Identify which cell holds the provided text, then report its [x, y] central coordinate. 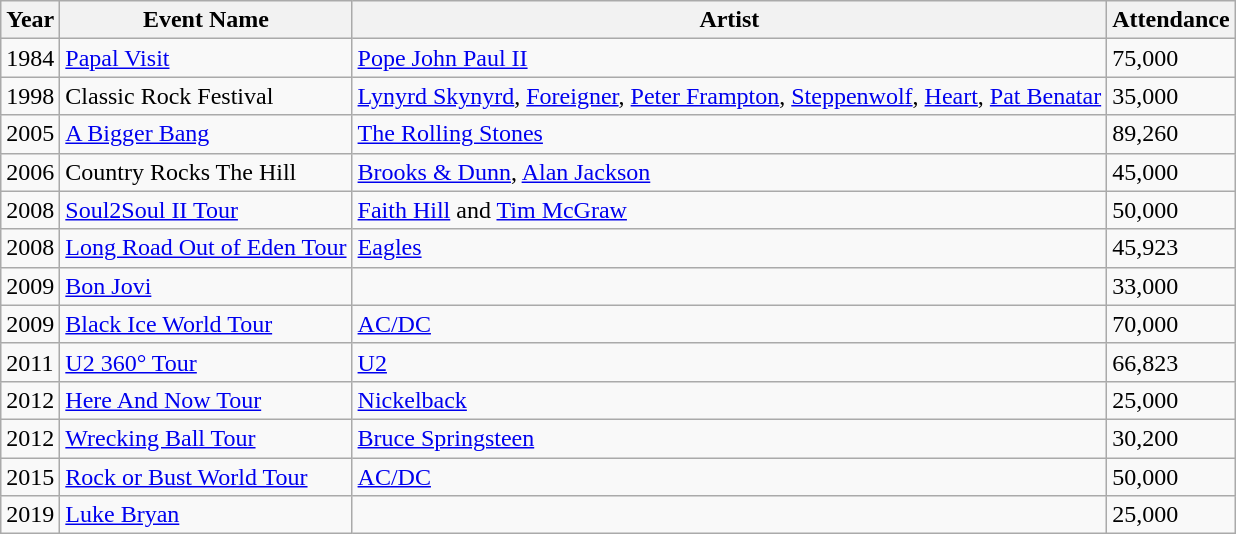
75,000 [1171, 58]
Luke Bryan [206, 515]
Classic Rock Festival [206, 96]
Event Name [206, 20]
Pope John Paul II [730, 58]
70,000 [1171, 324]
U2 [730, 362]
Eagles [730, 248]
33,000 [1171, 286]
45,000 [1171, 172]
Country Rocks The Hill [206, 172]
Long Road Out of Eden Tour [206, 248]
35,000 [1171, 96]
1998 [30, 96]
Bon Jovi [206, 286]
Attendance [1171, 20]
89,260 [1171, 134]
2006 [30, 172]
Brooks & Dunn, Alan Jackson [730, 172]
Lynyrd Skynyrd, Foreigner, Peter Frampton, Steppenwolf, Heart, Pat Benatar [730, 96]
Black Ice World Tour [206, 324]
45,923 [1171, 248]
Bruce Springsteen [730, 438]
1984 [30, 58]
U2 360° Tour [206, 362]
2011 [30, 362]
Soul2Soul II Tour [206, 210]
2005 [30, 134]
2019 [30, 515]
Here And Now Tour [206, 400]
Nickelback [730, 400]
Rock or Bust World Tour [206, 477]
Faith Hill and Tim McGraw [730, 210]
66,823 [1171, 362]
The Rolling Stones [730, 134]
A Bigger Bang [206, 134]
30,200 [1171, 438]
Artist [730, 20]
Year [30, 20]
2015 [30, 477]
Wrecking Ball Tour [206, 438]
Papal Visit [206, 58]
